Return the [X, Y] coordinate for the center point of the cell that contains the specified text.  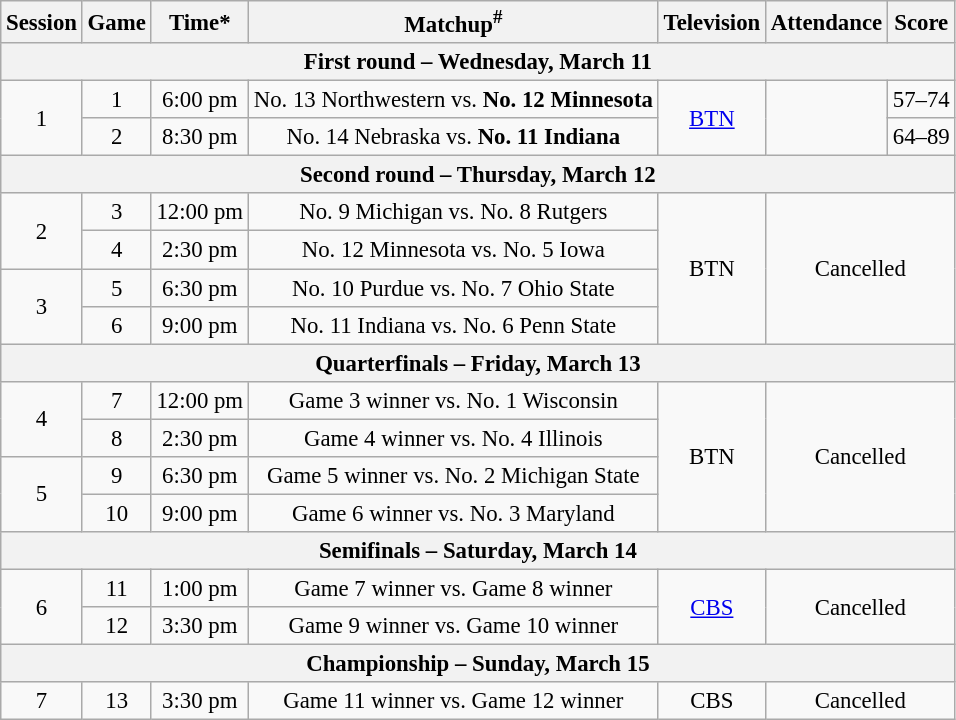
Session [42, 22]
No. 12 Minnesota vs. No. 5 Iowa [453, 250]
No. 11 Indiana vs. No. 6 Penn State [453, 325]
Quarterfinals – Friday, March 13 [478, 363]
Game 3 winner vs. No. 1 Wisconsin [453, 400]
9 [116, 476]
Game [116, 22]
64–89 [921, 137]
No. 10 Purdue vs. No. 7 Ohio State [453, 288]
No. 13 Northwestern vs. No. 12 Minnesota [453, 100]
Second round – Thursday, March 12 [478, 175]
Game 5 winner vs. No. 2 Michigan State [453, 476]
Championship – Sunday, March 15 [478, 664]
Matchup# [453, 22]
6:00 pm [200, 100]
1:00 pm [200, 588]
Game 6 winner vs. No. 3 Maryland [453, 513]
8 [116, 438]
Semifinals – Saturday, March 14 [478, 551]
Television [712, 22]
10 [116, 513]
8:30 pm [200, 137]
Game 9 winner vs. Game 10 winner [453, 626]
No. 14 Nebraska vs. No. 11 Indiana [453, 137]
13 [116, 701]
Game 4 winner vs. No. 4 Illinois [453, 438]
No. 9 Michigan vs. No. 8 Rutgers [453, 213]
First round – Wednesday, March 11 [478, 62]
Attendance [826, 22]
57–74 [921, 100]
Game 7 winner vs. Game 8 winner [453, 588]
Game 11 winner vs. Game 12 winner [453, 701]
11 [116, 588]
Score [921, 22]
12 [116, 626]
Time* [200, 22]
